Provide the (x, y) coordinate of the cell's center where the given text is located.  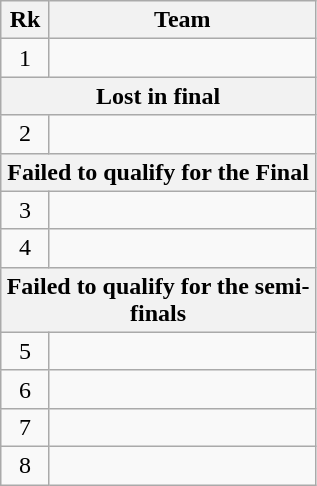
2 (26, 134)
Failed to qualify for the Final (158, 172)
Failed to qualify for the semi-finals (158, 300)
3 (26, 210)
4 (26, 248)
Lost in final (158, 96)
Team (182, 20)
Rk (26, 20)
8 (26, 465)
7 (26, 427)
5 (26, 351)
6 (26, 389)
1 (26, 58)
